Identify which cell holds the provided text, then report its [X, Y] central coordinate. 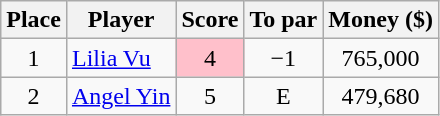
E [284, 96]
Money ($) [381, 20]
Lilia Vu [121, 58]
Player [121, 20]
765,000 [381, 58]
2 [34, 96]
To par [284, 20]
Place [34, 20]
5 [210, 96]
Score [210, 20]
Angel Yin [121, 96]
1 [34, 58]
−1 [284, 58]
479,680 [381, 96]
4 [210, 58]
